Return [X, Y] of the center of cell containing provided text 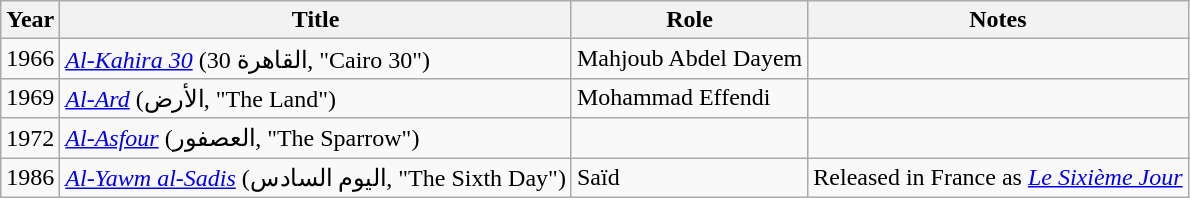
Saïd [689, 178]
Al-Yawm al-Sadis (اليوم السادس, "The Sixth Day") [316, 178]
1966 [30, 59]
1986 [30, 178]
Mahjoub Abdel Dayem [689, 59]
Al-Ard (الأرض, "The Land") [316, 98]
Role [689, 20]
Released in France as Le Sixième Jour [998, 178]
1972 [30, 138]
Mohammad Effendi [689, 98]
Al-Kahira 30 (القاهرة 30, "Cairo 30") [316, 59]
1969 [30, 98]
Year [30, 20]
Title [316, 20]
Al-Asfour (العصفور, "The Sparrow") [316, 138]
Notes [998, 20]
